Return (x, y) of the center of cell containing provided text 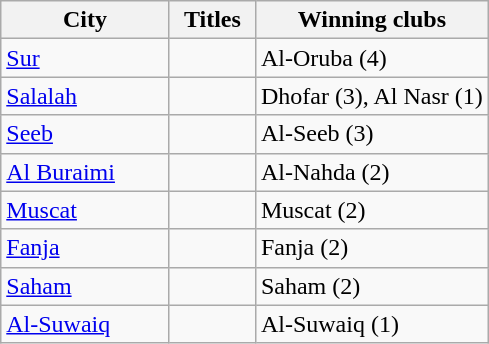
Saham (86, 286)
Muscat (2) (372, 210)
Al Buraimi (86, 172)
Fanja (86, 248)
Titles (212, 20)
Al-Suwaiq (86, 324)
Winning clubs (372, 20)
Seeb (86, 134)
Sur (86, 58)
Dhofar (3), Al Nasr (1) (372, 96)
Salalah (86, 96)
Muscat (86, 210)
Saham (2) (372, 286)
Al-Seeb (3) (372, 134)
Fanja (2) (372, 248)
Al-Nahda (2) (372, 172)
Al-Suwaiq (1) (372, 324)
City (86, 20)
Al-Oruba (4) (372, 58)
